Determine the [x, y] coordinate at the center of the cell enclosing the given text.  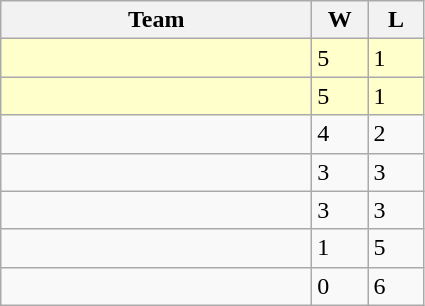
Team [156, 20]
0 [340, 286]
4 [340, 134]
W [340, 20]
2 [396, 134]
L [396, 20]
6 [396, 286]
